Return [X, Y] of the center of cell containing provided text 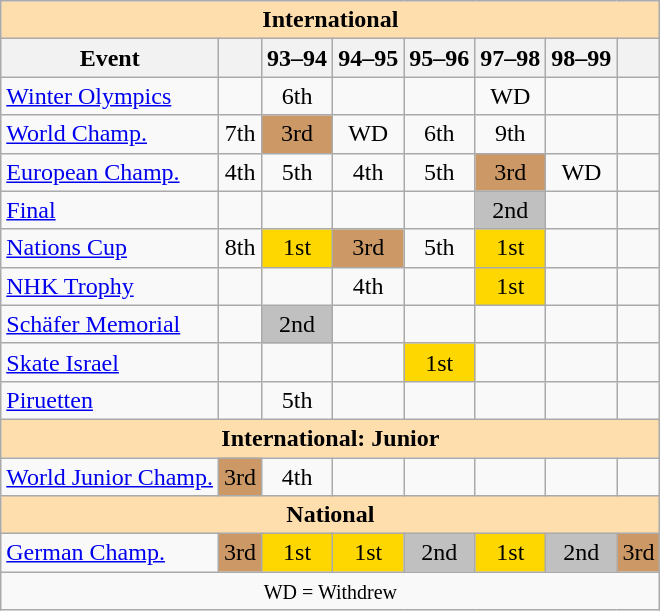
WD = Withdrew [330, 591]
International: Junior [330, 438]
98–99 [582, 58]
Winter Olympics [110, 96]
European Champ. [110, 172]
International [330, 20]
Final [110, 210]
9th [510, 134]
97–98 [510, 58]
German Champ. [110, 553]
94–95 [368, 58]
Skate Israel [110, 362]
8th [240, 248]
95–96 [440, 58]
Schäfer Memorial [110, 324]
World Champ. [110, 134]
NHK Trophy [110, 286]
World Junior Champ. [110, 477]
Nations Cup [110, 248]
7th [240, 134]
93–94 [298, 58]
Piruetten [110, 400]
Event [110, 58]
National [330, 515]
